Extract the (x, y) coordinate from the center of the cell holding the provided text.  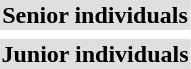
Junior individuals (95, 54)
Senior individuals (95, 15)
